Detect which cell encompasses the target text, then output its (X, Y) center coordinate. 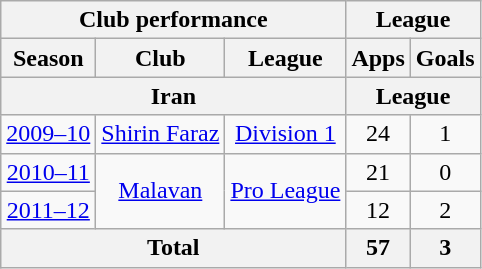
Iran (174, 96)
1 (445, 134)
0 (445, 172)
Goals (445, 58)
24 (378, 134)
Pro League (286, 191)
2009–10 (48, 134)
Division 1 (286, 134)
57 (378, 248)
21 (378, 172)
Season (48, 58)
Malavan (160, 191)
2011–12 (48, 210)
Total (174, 248)
Club (160, 58)
Apps (378, 58)
12 (378, 210)
Shirin Faraz (160, 134)
3 (445, 248)
2 (445, 210)
Club performance (174, 20)
2010–11 (48, 172)
